Provide the (X, Y) coordinate of the cell's center where the given text is located.  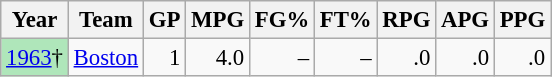
Boston (106, 58)
FT% (346, 20)
GP (164, 20)
MPG (218, 20)
PPG (522, 20)
Year (35, 20)
RPG (406, 20)
4.0 (218, 58)
Team (106, 20)
1 (164, 58)
1963† (35, 58)
APG (466, 20)
FG% (282, 20)
